Scan for the cell matching the given text and deliver its (X, Y) coordinate at center. 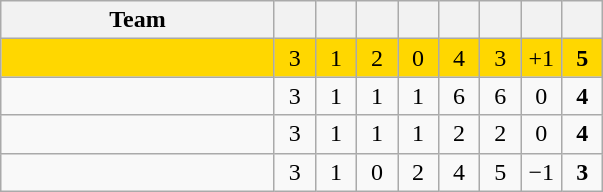
+1 (542, 58)
−1 (542, 172)
Team (138, 20)
